Output the (X, Y) coordinate of the center of the cell containing the given text.  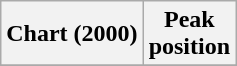
Chart (2000) (72, 34)
Peakposition (189, 34)
